Capture the cell that displays the provided text and extract its (x, y) central coordinate. 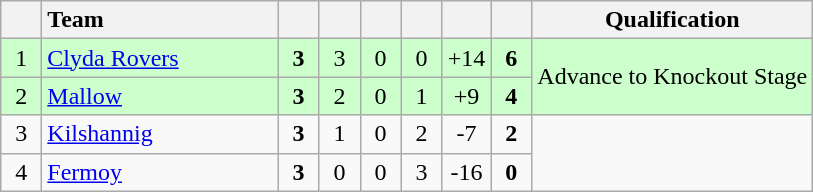
+14 (466, 58)
Mallow (160, 96)
Qualification (672, 20)
Kilshannig (160, 134)
Advance to Knockout Stage (672, 77)
Clyda Rovers (160, 58)
-16 (466, 172)
Team (160, 20)
6 (512, 58)
-7 (466, 134)
Fermoy (160, 172)
+9 (466, 96)
